Determine the (x, y) coordinate at the center of the cell enclosing the given text.  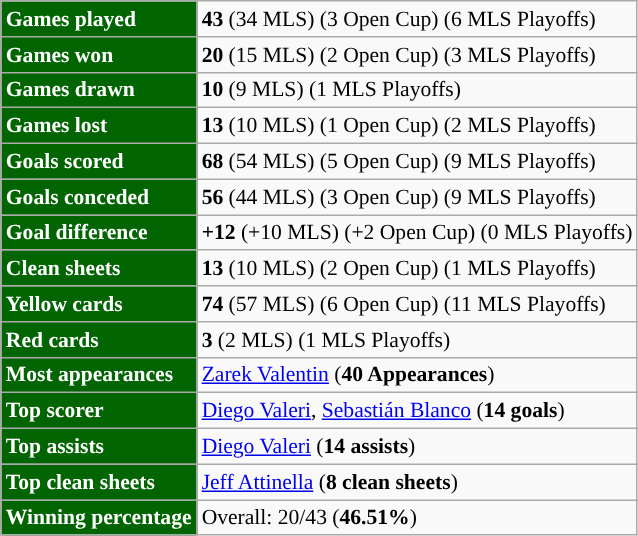
Diego Valeri, Sebastián Blanco (14 goals) (418, 411)
13 (10 MLS) (1 Open Cup) (2 MLS Playoffs) (418, 126)
Yellow cards (99, 304)
Top assists (99, 447)
Zarek Valentin (40 Appearances) (418, 375)
20 (15 MLS) (2 Open Cup) (3 MLS Playoffs) (418, 55)
13 (10 MLS) (2 Open Cup) (1 MLS Playoffs) (418, 269)
Games lost (99, 126)
Top clean sheets (99, 482)
Jeff Attinella (8 clean sheets) (418, 482)
74 (57 MLS) (6 Open Cup) (11 MLS Playoffs) (418, 304)
Goals scored (99, 162)
Overall: 20/43 (46.51%) (418, 518)
Winning percentage (99, 518)
3 (2 MLS) (1 MLS Playoffs) (418, 340)
68 (54 MLS) (5 Open Cup) (9 MLS Playoffs) (418, 162)
Diego Valeri (14 assists) (418, 447)
Games drawn (99, 90)
Games won (99, 55)
Top scorer (99, 411)
Games played (99, 19)
10 (9 MLS) (1 MLS Playoffs) (418, 90)
56 (44 MLS) (3 Open Cup) (9 MLS Playoffs) (418, 197)
Most appearances (99, 375)
Red cards (99, 340)
+12 (+10 MLS) (+2 Open Cup) (0 MLS Playoffs) (418, 233)
Goals conceded (99, 197)
Clean sheets (99, 269)
Goal difference (99, 233)
43 (34 MLS) (3 Open Cup) (6 MLS Playoffs) (418, 19)
